Return [x, y] of the center of cell containing provided text 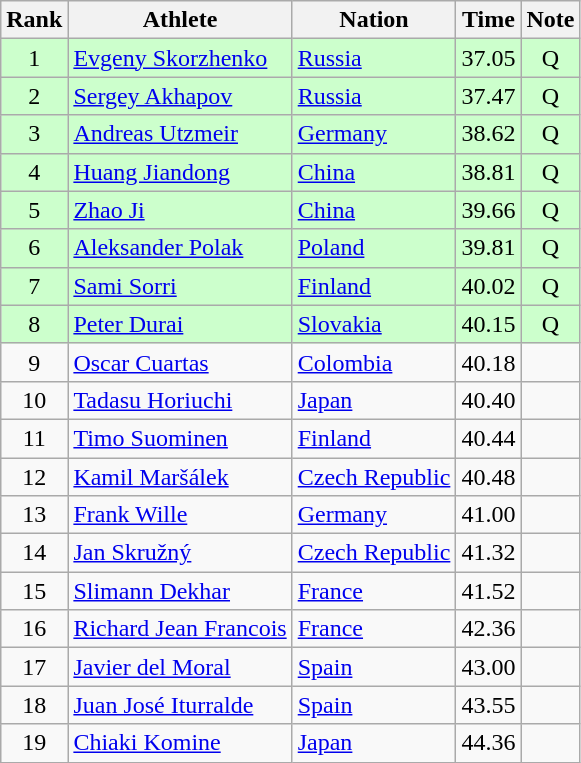
38.81 [488, 172]
41.00 [488, 515]
Nation [374, 20]
Timo Suominen [180, 438]
Juan José Iturralde [180, 705]
41.52 [488, 591]
Poland [374, 248]
Aleksander Polak [180, 248]
13 [34, 515]
Huang Jiandong [180, 172]
16 [34, 629]
Andreas Utzmeir [180, 134]
41.32 [488, 553]
43.55 [488, 705]
Oscar Cuartas [180, 362]
8 [34, 324]
Colombia [374, 362]
40.48 [488, 477]
2 [34, 96]
10 [34, 400]
Jan Skružný [180, 553]
3 [34, 134]
37.05 [488, 58]
Peter Durai [180, 324]
40.40 [488, 400]
4 [34, 172]
40.02 [488, 286]
6 [34, 248]
39.81 [488, 248]
Slovakia [374, 324]
40.44 [488, 438]
Note [550, 20]
37.47 [488, 96]
Javier del Moral [180, 667]
Athlete [180, 20]
9 [34, 362]
Evgeny Skorzhenko [180, 58]
39.66 [488, 210]
14 [34, 553]
12 [34, 477]
38.62 [488, 134]
Tadasu Horiuchi [180, 400]
Slimann Dekhar [180, 591]
Rank [34, 20]
Richard Jean Francois [180, 629]
Sergey Akhapov [180, 96]
Chiaki Komine [180, 743]
40.18 [488, 362]
7 [34, 286]
17 [34, 667]
18 [34, 705]
Kamil Maršálek [180, 477]
44.36 [488, 743]
Zhao Ji [180, 210]
Time [488, 20]
Frank Wille [180, 515]
1 [34, 58]
42.36 [488, 629]
11 [34, 438]
43.00 [488, 667]
40.15 [488, 324]
Sami Sorri [180, 286]
5 [34, 210]
15 [34, 591]
19 [34, 743]
